Identify which cell holds the provided text, then report its [x, y] central coordinate. 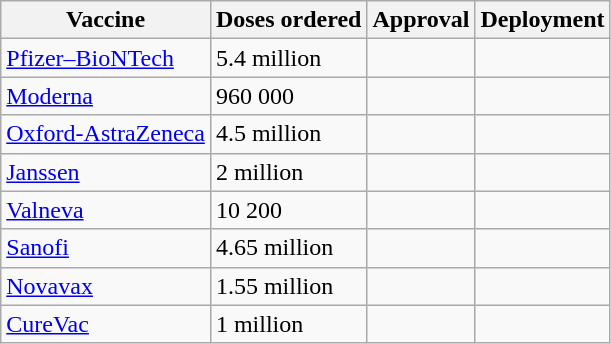
5.4 million [288, 58]
Vaccine [106, 20]
Deployment [542, 20]
Approval [421, 20]
CureVac [106, 324]
Oxford-AstraZeneca [106, 134]
1 million [288, 324]
1.55 million [288, 286]
Doses ordered [288, 20]
10 200 [288, 210]
4.5 million [288, 134]
Sanofi [106, 248]
Moderna [106, 96]
960 000 [288, 96]
2 million [288, 172]
Novavax [106, 286]
Janssen [106, 172]
Valneva [106, 210]
4.65 million [288, 248]
Pfizer–BioNTech [106, 58]
